Provide the (x, y) coordinate of the cell's center where the given text is located.  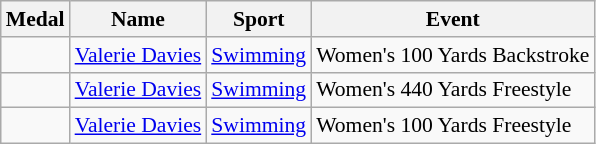
Sport (258, 19)
Event (452, 19)
Women's 100 Yards Backstroke (452, 55)
Medal (36, 19)
Women's 440 Yards Freestyle (452, 90)
Women's 100 Yards Freestyle (452, 126)
Name (138, 19)
